Scan for the cell matching the given text and deliver its [x, y] coordinate at center. 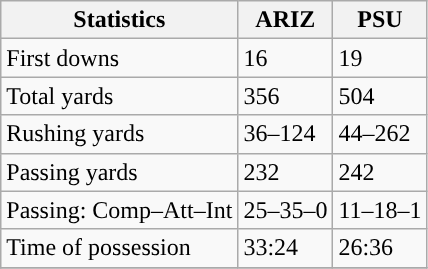
Total yards [120, 96]
504 [380, 96]
PSU [380, 20]
First downs [120, 58]
26:36 [380, 248]
33:24 [286, 248]
Passing: Comp–Att–Int [120, 210]
ARIZ [286, 20]
Statistics [120, 20]
Passing yards [120, 172]
Rushing yards [120, 134]
232 [286, 172]
242 [380, 172]
Time of possession [120, 248]
16 [286, 58]
25–35–0 [286, 210]
19 [380, 58]
11–18–1 [380, 210]
356 [286, 96]
44–262 [380, 134]
36–124 [286, 134]
